Capture the cell that displays the provided text and extract its (x, y) central coordinate. 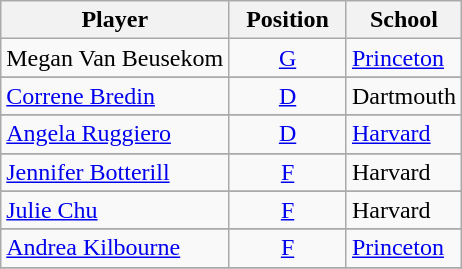
Player (115, 20)
Megan Van Beusekom (115, 58)
Julie Chu (115, 210)
Position (288, 20)
Jennifer Botterill (115, 172)
G (288, 58)
Correne Bredin (115, 96)
Dartmouth (404, 96)
School (404, 20)
Angela Ruggiero (115, 134)
Andrea Kilbourne (115, 248)
